Return (x, y) of the center of cell containing provided text 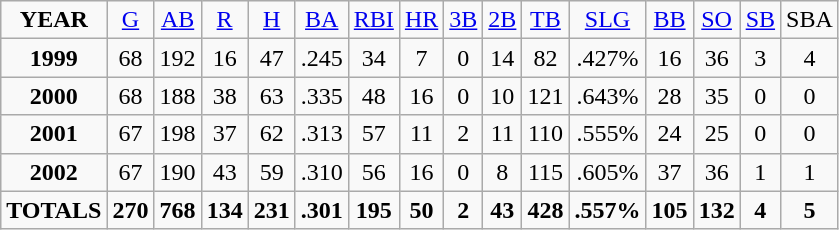
231 (272, 210)
14 (502, 58)
57 (374, 134)
.555% (608, 134)
.427% (608, 58)
BB (670, 20)
134 (224, 210)
.643% (608, 96)
63 (272, 96)
132 (716, 210)
G (130, 20)
192 (178, 58)
35 (716, 96)
.605% (608, 172)
.245 (322, 58)
.335 (322, 96)
115 (546, 172)
34 (374, 58)
121 (546, 96)
188 (178, 96)
110 (546, 134)
270 (130, 210)
38 (224, 96)
47 (272, 58)
48 (374, 96)
195 (374, 210)
24 (670, 134)
1999 (54, 58)
2B (502, 20)
TOTALS (54, 210)
428 (546, 210)
8 (502, 172)
SB (760, 20)
AB (178, 20)
105 (670, 210)
3B (464, 20)
7 (421, 58)
56 (374, 172)
198 (178, 134)
HR (421, 20)
25 (716, 134)
.557% (608, 210)
62 (272, 134)
2000 (54, 96)
768 (178, 210)
TB (546, 20)
RBI (374, 20)
H (272, 20)
SO (716, 20)
SLG (608, 20)
5 (810, 210)
59 (272, 172)
190 (178, 172)
50 (421, 210)
.310 (322, 172)
R (224, 20)
28 (670, 96)
SBA (810, 20)
BA (322, 20)
2001 (54, 134)
2002 (54, 172)
.301 (322, 210)
YEAR (54, 20)
10 (502, 96)
3 (760, 58)
.313 (322, 134)
82 (546, 58)
